Detect which cell encompasses the target text, then output its (X, Y) center coordinate. 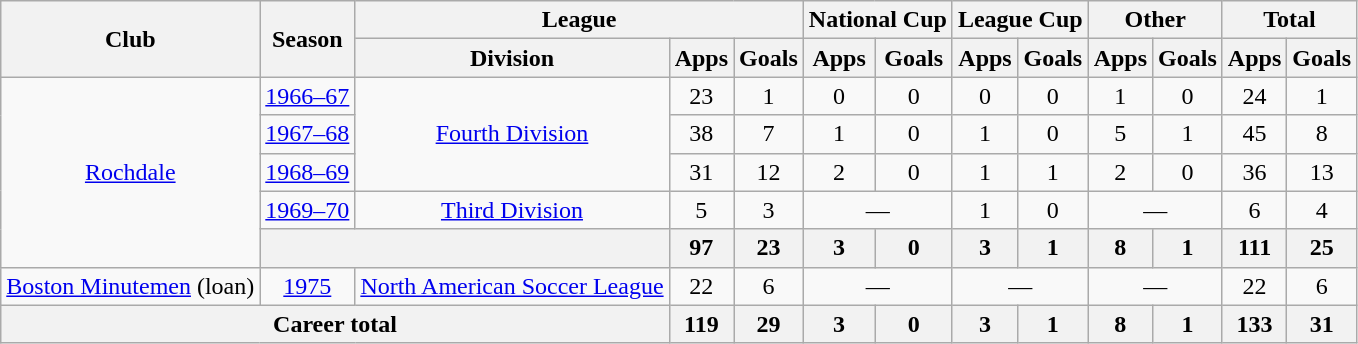
12 (769, 172)
1968–69 (308, 172)
1966–67 (308, 96)
29 (769, 324)
National Cup (878, 20)
Club (130, 39)
38 (701, 134)
1969–70 (308, 210)
119 (701, 324)
Boston Minutemen (loan) (130, 286)
Total (1289, 20)
Fourth Division (512, 134)
111 (1254, 248)
24 (1254, 96)
13 (1322, 172)
25 (1322, 248)
7 (769, 134)
Division (512, 58)
133 (1254, 324)
45 (1254, 134)
Other (1155, 20)
97 (701, 248)
Season (308, 39)
1975 (308, 286)
1967–68 (308, 134)
4 (1322, 210)
League Cup (1020, 20)
Third Division (512, 210)
North American Soccer League (512, 286)
Rochdale (130, 172)
Career total (335, 324)
League (579, 20)
36 (1254, 172)
